Determine the [x, y] coordinate at the center of the cell enclosing the given text.  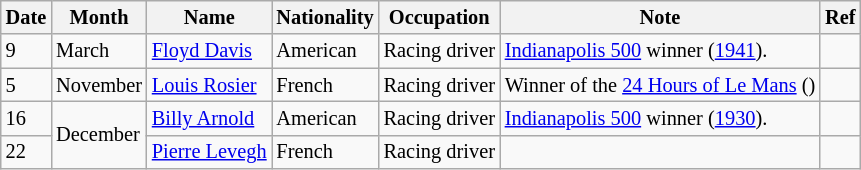
9 [26, 51]
Ref [840, 17]
Nationality [326, 17]
Winner of the 24 Hours of Le Mans () [660, 85]
Note [660, 17]
Month [99, 17]
Pierre Levegh [210, 152]
Date [26, 17]
December [99, 134]
November [99, 85]
Louis Rosier [210, 85]
Occupation [440, 17]
Floyd Davis [210, 51]
Indianapolis 500 winner (1941). [660, 51]
5 [26, 85]
22 [26, 152]
Billy Arnold [210, 118]
Indianapolis 500 winner (1930). [660, 118]
16 [26, 118]
Name [210, 17]
March [99, 51]
